From the cell containing the given text, extract its center point as [X, Y] coordinate. 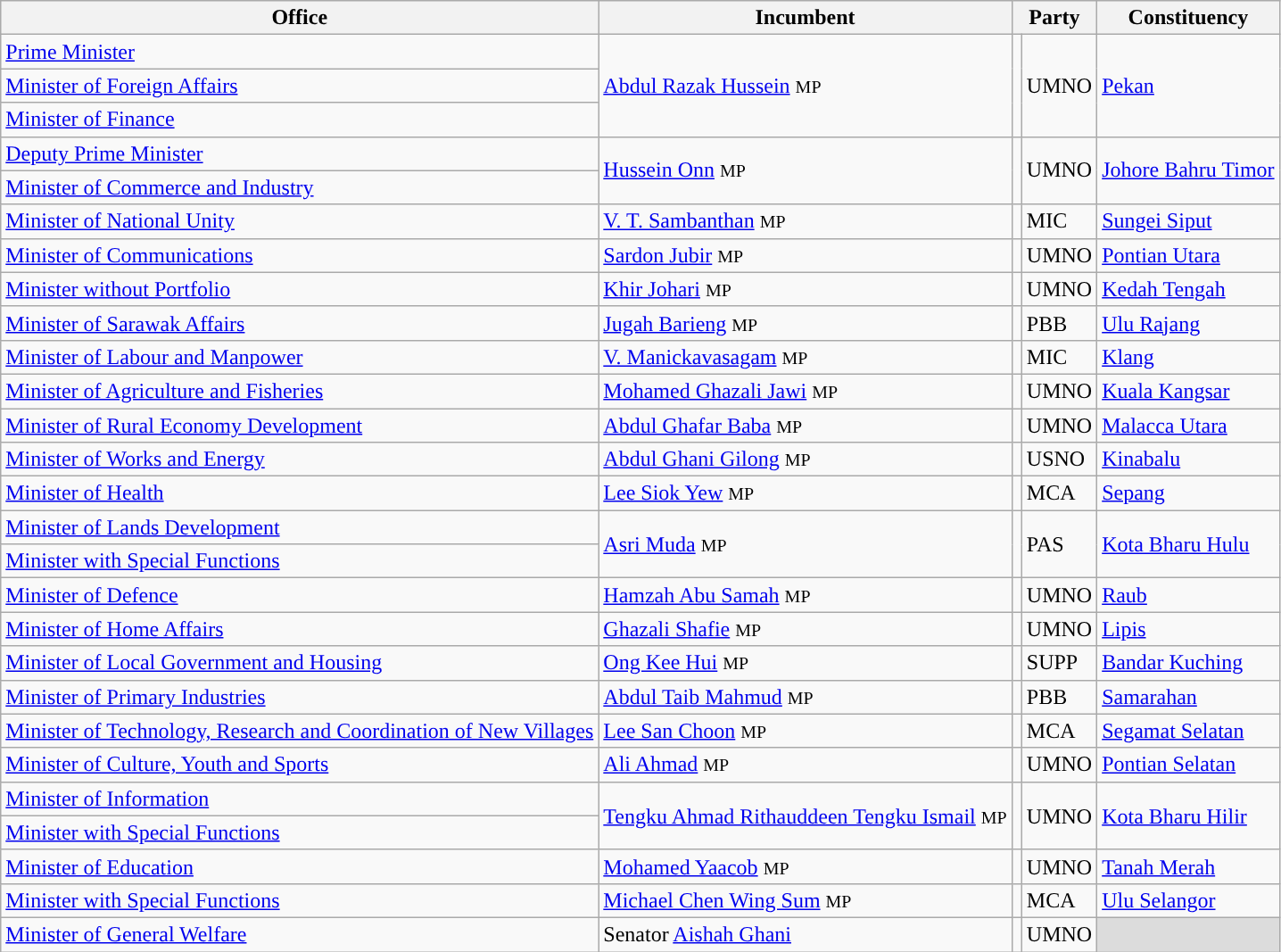
Pekan [1188, 86]
Minister of Information [300, 799]
Minister of Sarawak Affairs [300, 323]
Minister of Home Affairs [300, 629]
Lee Siok Yew MP [805, 493]
Tanah Merah [1188, 866]
Minister of Health [300, 493]
Minister of Local Government and Housing [300, 663]
Prime Minister [300, 52]
Abdul Razak Hussein MP [805, 86]
Kedah Tengah [1188, 289]
Ali Ahmad MP [805, 765]
Johore Bahru Timor [1188, 170]
Hamzah Abu Samah MP [805, 595]
Sepang [1188, 493]
Minister of Works and Energy [300, 459]
Minister of Finance [300, 120]
Abdul Ghani Gilong MP [805, 459]
Bandar Kuching [1188, 663]
Michael Chen Wing Sum MP [805, 900]
Tengku Ahmad Rithauddeen Tengku Ismail MP [805, 815]
Kinabalu [1188, 459]
Khir Johari MP [805, 289]
Kuala Kangsar [1188, 391]
Minister of Communications [300, 255]
Incumbent [805, 18]
Sardon Jubir MP [805, 255]
Samarahan [1188, 697]
Party [1054, 18]
Pontian Utara [1188, 255]
Deputy Prime Minister [300, 153]
Kota Bharu Hulu [1188, 544]
SUPP [1059, 663]
Senator Aishah Ghani [805, 934]
Minister of Agriculture and Fisheries [300, 391]
Lipis [1188, 629]
Minister of Culture, Youth and Sports [300, 765]
Minister of Rural Economy Development [300, 426]
Office [300, 18]
Minister of Technology, Research and Coordination of New Villages [300, 731]
Lee San Choon MP [805, 731]
Minister of Education [300, 866]
Minister of Primary Industries [300, 697]
Ulu Rajang [1188, 323]
Raub [1188, 595]
Ghazali Shafie MP [805, 629]
Minister of Lands Development [300, 527]
Abdul Ghafar Baba MP [805, 426]
Ong Kee Hui MP [805, 663]
Mohamed Yaacob MP [805, 866]
Constituency [1188, 18]
Asri Muda MP [805, 544]
Klang [1188, 357]
Kota Bharu Hilir [1188, 815]
V. Manickavasagam MP [805, 357]
PAS [1059, 544]
Mohamed Ghazali Jawi MP [805, 391]
Ulu Selangor [1188, 900]
Minister without Portfolio [300, 289]
Minister of Defence [300, 595]
USNO [1059, 459]
Sungei Siput [1188, 221]
Minister of General Welfare [300, 934]
Minister of Foreign Affairs [300, 86]
V. T. Sambanthan MP [805, 221]
Minister of Labour and Manpower [300, 357]
Pontian Selatan [1188, 765]
Segamat Selatan [1188, 731]
Hussein Onn MP [805, 170]
Jugah Barieng MP [805, 323]
Minister of National Unity [300, 221]
Malacca Utara [1188, 426]
Abdul Taib Mahmud MP [805, 697]
Minister of Commerce and Industry [300, 187]
